From the cell containing the given text, extract its center point as (X, Y) coordinate. 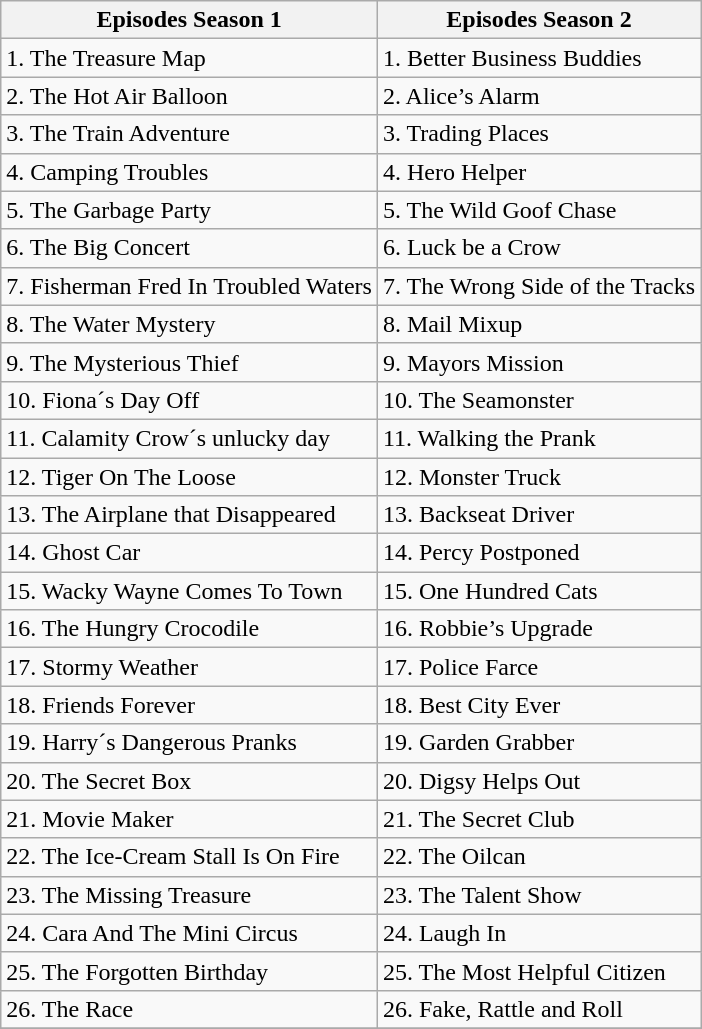
11. Walking the Prank (538, 438)
10. The Seamonster (538, 400)
14. Ghost Car (190, 553)
11. Calamity Crow´s unlucky day (190, 438)
20. Digsy Helps Out (538, 781)
24. Laugh In (538, 933)
2. The Hot Air Balloon (190, 96)
14. Percy Postponed (538, 553)
3. The Train Adventure (190, 134)
19. Harry´s Dangerous Pranks (190, 743)
Episodes Season 2 (538, 20)
13. The Airplane that Disappeared (190, 515)
13. Backseat Driver (538, 515)
17. Police Farce (538, 667)
3. Trading Places (538, 134)
9. The Mysterious Thief (190, 362)
Episodes Season 1 (190, 20)
5. The Wild Goof Chase (538, 210)
12. Monster Truck (538, 477)
25. The Forgotten Birthday (190, 971)
26. Fake, Rattle and Roll (538, 1009)
19. Garden Grabber (538, 743)
4. Hero Helper (538, 172)
6. Luck be a Crow (538, 248)
1. The Treasure Map (190, 58)
12. Tiger On The Loose (190, 477)
1. Better Business Buddies (538, 58)
7. The Wrong Side of the Tracks (538, 286)
18. Friends Forever (190, 705)
17. Stormy Weather (190, 667)
5. The Garbage Party (190, 210)
8. Mail Mixup (538, 324)
4. Camping Troubles (190, 172)
26. The Race (190, 1009)
24. Cara And The Mini Circus (190, 933)
2. Alice’s Alarm (538, 96)
8. The Water Mystery (190, 324)
20. The Secret Box (190, 781)
15. Wacky Wayne Comes To Town (190, 591)
23. The Missing Treasure (190, 895)
16. Robbie’s Upgrade (538, 629)
10. Fiona´s Day Off (190, 400)
15. One Hundred Cats (538, 591)
9. Mayors Mission (538, 362)
6. The Big Concert (190, 248)
23. The Talent Show (538, 895)
21. Movie Maker (190, 819)
16. The Hungry Crocodile (190, 629)
22. The Ice-Cream Stall Is On Fire (190, 857)
25. The Most Helpful Citizen (538, 971)
7. Fisherman Fred In Troubled Waters (190, 286)
22. The Oilcan (538, 857)
21. The Secret Club (538, 819)
18. Best City Ever (538, 705)
